Pinpoint the cell where the given text exists, returning its [X, Y] midpoint coordinate. 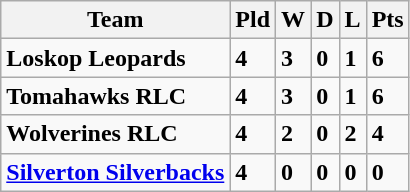
Loskop Leopards [116, 58]
D [325, 20]
W [294, 20]
Silverton Silverbacks [116, 172]
Tomahawks RLC [116, 96]
Team [116, 20]
L [352, 20]
Pld [253, 20]
Pts [388, 20]
Wolverines RLC [116, 134]
